Provide the [x, y] coordinate of the cell's center where the given text is located.  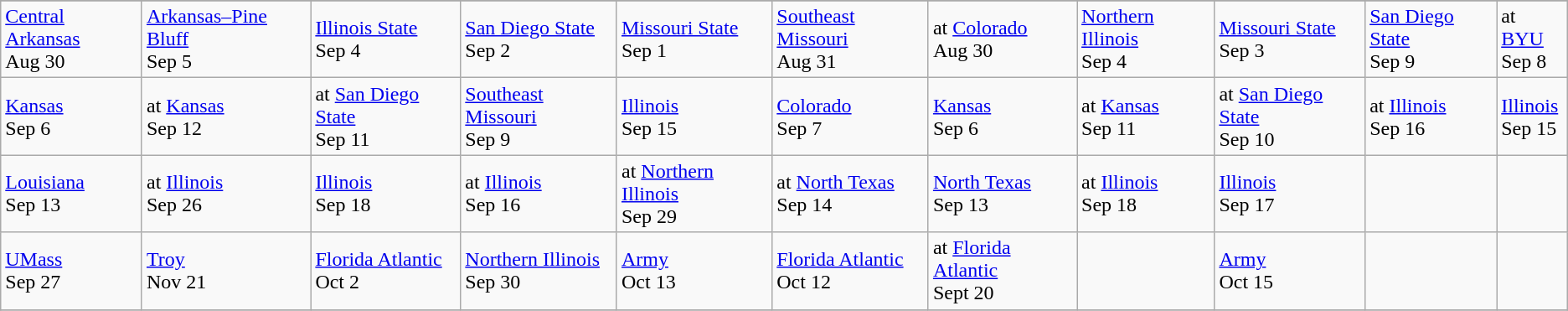
at Florida AtlanticSept 20 [1002, 271]
San Diego StateSep 2 [539, 39]
ColoradoSep 7 [851, 117]
Arkansas–Pine BluffSep 5 [226, 39]
Southeast MissouriAug 31 [851, 39]
at North TexasSep 14 [851, 194]
IllinoisSep 17 [1290, 194]
North TexasSep 13 [1002, 194]
TroyNov 21 [226, 271]
at ColoradoAug 30 [1002, 39]
Missouri StateSep 1 [694, 39]
at Northern IllinoisSep 29 [694, 194]
Kansas Sep 6 [72, 117]
at KansasSep 11 [1146, 117]
at San Diego StateSep 10 [1290, 117]
at IllinoisSep 18 [1146, 194]
at KansasSep 12 [226, 117]
Illinois StateSep 4 [385, 39]
Missouri StateSep 3 [1290, 39]
at BYUSep 8 [1533, 39]
San Diego StateSep 9 [1431, 39]
Southeast MissouriSep 9 [539, 117]
KansasSep 6 [1002, 117]
Florida AtlanticOct 2 [385, 271]
Northern IllinoisSep 30 [539, 271]
ArmyOct 13 [694, 271]
at IllinoisSep 26 [226, 194]
UMassSep 27 [72, 271]
Florida AtlanticOct 12 [851, 271]
Louisiana Sep 13 [72, 194]
Central ArkansasAug 30 [72, 39]
IllinoisSep 18 [385, 194]
at San Diego StateSep 11 [385, 117]
Northern IllinoisSep 4 [1146, 39]
ArmyOct 15 [1290, 271]
